Return the [x, y] coordinate for the center point of the cell that contains the specified text.  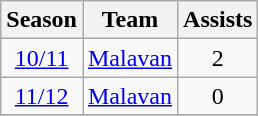
11/12 [42, 96]
Team [130, 20]
Assists [218, 20]
Season [42, 20]
10/11 [42, 58]
0 [218, 96]
2 [218, 58]
